Extract the [X, Y] coordinate from the center of the cell holding the provided text.  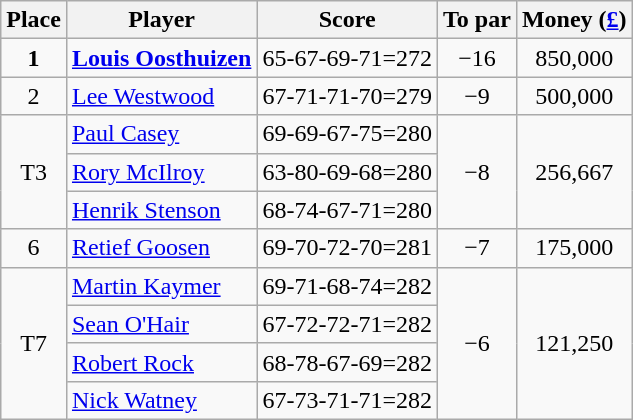
T3 [34, 172]
Place [34, 20]
63-80-69-68=280 [348, 172]
69-71-68-74=282 [348, 286]
Robert Rock [161, 362]
68-74-67-71=280 [348, 210]
To par [476, 20]
Henrik Stenson [161, 210]
256,667 [574, 172]
Retief Goosen [161, 248]
−8 [476, 172]
Nick Watney [161, 400]
Louis Oosthuizen [161, 58]
−9 [476, 96]
121,250 [574, 343]
Rory McIlroy [161, 172]
−6 [476, 343]
Lee Westwood [161, 96]
69-70-72-70=281 [348, 248]
68-78-67-69=282 [348, 362]
−16 [476, 58]
Paul Casey [161, 134]
65-67-69-71=272 [348, 58]
1 [34, 58]
Martin Kaymer [161, 286]
Money (£) [574, 20]
500,000 [574, 96]
6 [34, 248]
67-72-72-71=282 [348, 324]
Sean O'Hair [161, 324]
67-71-71-70=279 [348, 96]
850,000 [574, 58]
T7 [34, 343]
67-73-71-71=282 [348, 400]
−7 [476, 248]
69-69-67-75=280 [348, 134]
Player [161, 20]
Score [348, 20]
175,000 [574, 248]
2 [34, 96]
